Extract the (x, y) coordinate from the center of the cell holding the provided text.  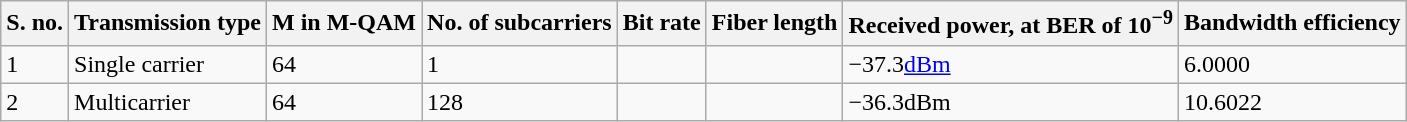
2 (35, 102)
Multicarrier (168, 102)
Fiber length (774, 24)
No. of subcarriers (520, 24)
M in M-QAM (344, 24)
Received power, at BER of 10−9 (1011, 24)
Bit rate (662, 24)
Transmission type (168, 24)
−37.3dBm (1011, 64)
Single carrier (168, 64)
10.6022 (1292, 102)
−36.3dBm (1011, 102)
Bandwidth efficiency (1292, 24)
6.0000 (1292, 64)
128 (520, 102)
S. no. (35, 24)
